Pinpoint the cell where the given text exists, returning its (x, y) midpoint coordinate. 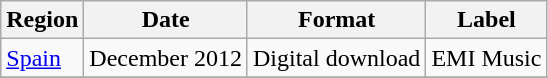
December 2012 (166, 58)
EMI Music (486, 58)
Spain (42, 58)
Format (336, 20)
Label (486, 20)
Region (42, 20)
Digital download (336, 58)
Date (166, 20)
